Return (x, y) of the center of cell containing provided text 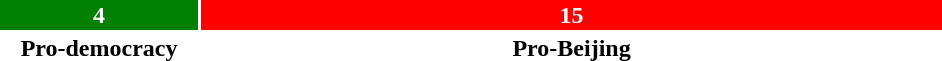
4 (99, 15)
15 (572, 15)
